From the cell containing the given text, extract its center point as (x, y) coordinate. 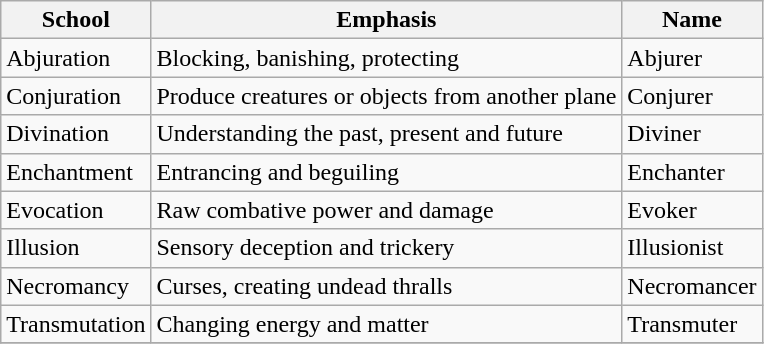
Evocation (76, 210)
Abjuration (76, 58)
Conjurer (692, 96)
Necromancer (692, 286)
Illusionist (692, 248)
Raw combative power and damage (386, 210)
Entrancing and beguiling (386, 172)
Produce creatures or objects from another plane (386, 96)
Diviner (692, 134)
Changing energy and matter (386, 324)
Divination (76, 134)
Illusion (76, 248)
School (76, 20)
Understanding the past, present and future (386, 134)
Transmutation (76, 324)
Blocking, banishing, protecting (386, 58)
Transmuter (692, 324)
Enchanter (692, 172)
Emphasis (386, 20)
Curses, creating undead thralls (386, 286)
Name (692, 20)
Enchantment (76, 172)
Evoker (692, 210)
Sensory deception and trickery (386, 248)
Conjuration (76, 96)
Abjurer (692, 58)
Necromancy (76, 286)
